Detect which cell encompasses the target text, then output its (X, Y) center coordinate. 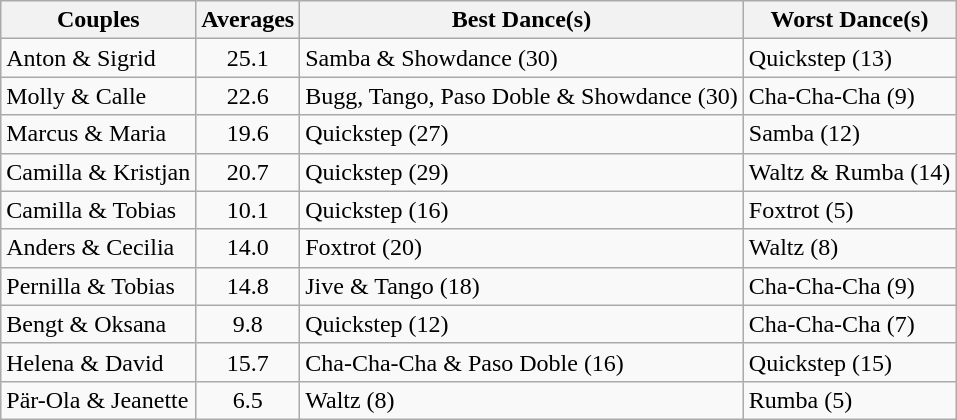
Quickstep (15) (849, 362)
Camilla & Tobias (98, 210)
Waltz & Rumba (14) (849, 172)
Jive & Tango (18) (522, 286)
14.8 (248, 286)
10.1 (248, 210)
Quickstep (12) (522, 324)
19.6 (248, 134)
6.5 (248, 400)
Marcus & Maria (98, 134)
Foxtrot (5) (849, 210)
Cha-Cha-Cha (7) (849, 324)
Quickstep (13) (849, 58)
15.7 (248, 362)
Anders & Cecilia (98, 248)
Cha-Cha-Cha & Paso Doble (16) (522, 362)
Bengt & Oksana (98, 324)
Quickstep (29) (522, 172)
Averages (248, 20)
Molly & Calle (98, 96)
Pär-Ola & Jeanette (98, 400)
Rumba (5) (849, 400)
Quickstep (16) (522, 210)
Foxtrot (20) (522, 248)
Anton & Sigrid (98, 58)
Samba & Showdance (30) (522, 58)
20.7 (248, 172)
Worst Dance(s) (849, 20)
22.6 (248, 96)
Pernilla & Tobias (98, 286)
9.8 (248, 324)
Couples (98, 20)
25.1 (248, 58)
Samba (12) (849, 134)
14.0 (248, 248)
Camilla & Kristjan (98, 172)
Helena & David (98, 362)
Quickstep (27) (522, 134)
Bugg, Tango, Paso Doble & Showdance (30) (522, 96)
Best Dance(s) (522, 20)
